Return (X, Y) of the center of cell containing provided text 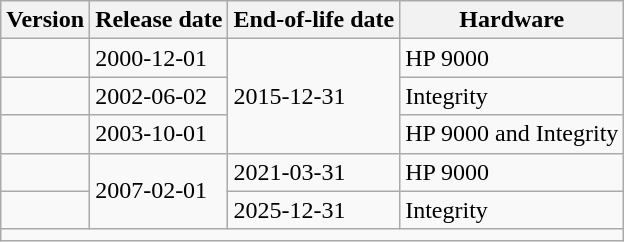
2007-02-01 (159, 191)
Version (46, 20)
2000-12-01 (159, 58)
End-of-life date (314, 20)
Hardware (512, 20)
2025-12-31 (314, 210)
2003-10-01 (159, 134)
2002-06-02 (159, 96)
Release date (159, 20)
2015-12-31 (314, 96)
2021-03-31 (314, 172)
HP 9000 and Integrity (512, 134)
